Extract the [X, Y] coordinate from the center of the cell holding the provided text.  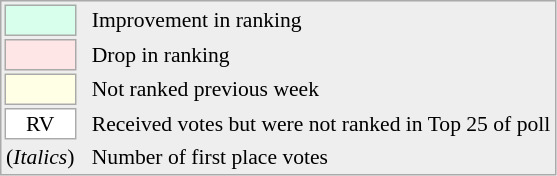
(Italics) [40, 156]
Improvement in ranking [320, 20]
RV [40, 124]
Number of first place votes [320, 156]
Drop in ranking [320, 55]
Not ranked previous week [320, 90]
Received votes but were not ranked in Top 25 of poll [320, 124]
